Find where the given text appears and provide that cell's center as [x, y] coordinate. 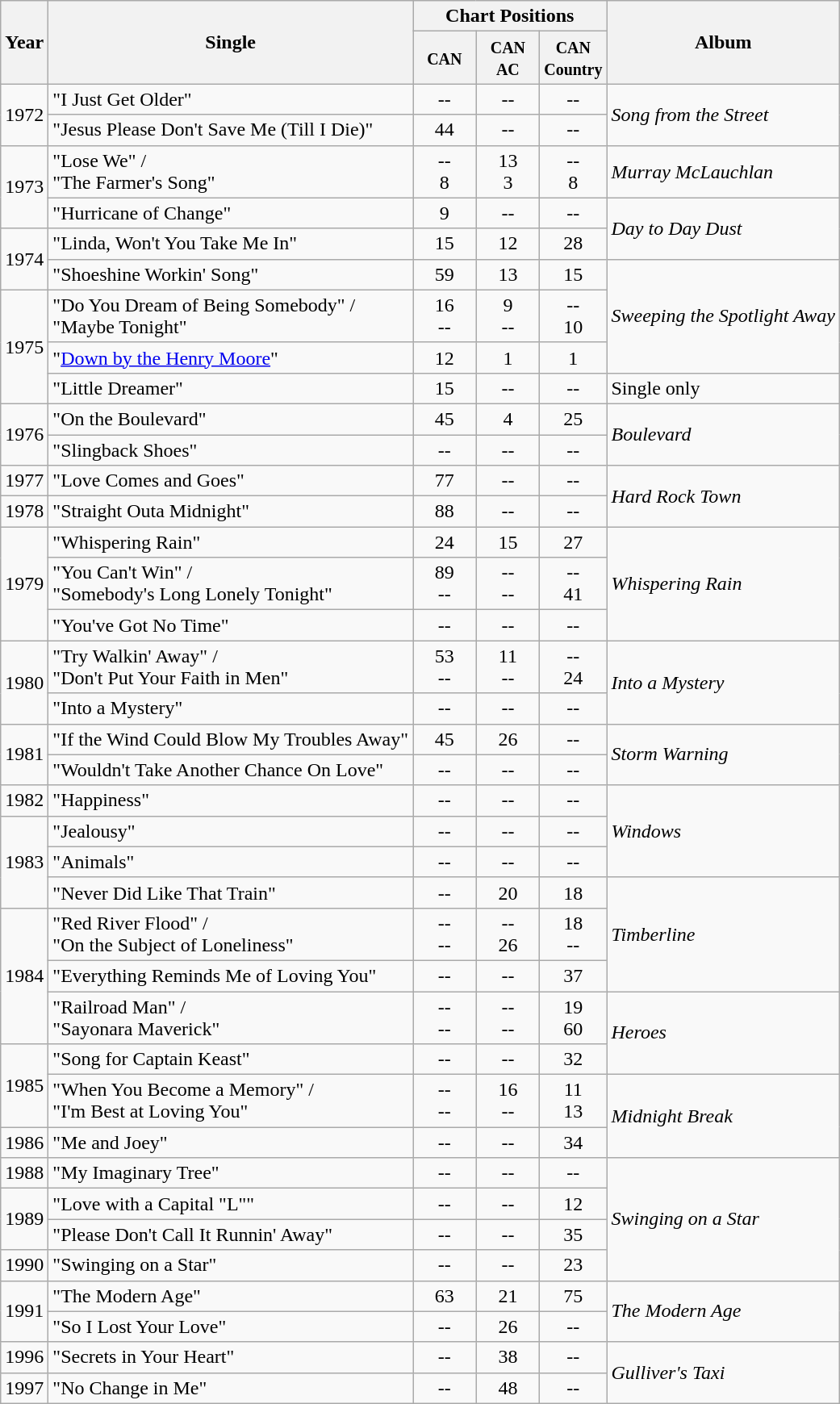
Song from the Street [723, 115]
"Red River Flood" /"On the Subject of Loneliness" [231, 934]
"You Can't Win" /"Somebody's Long Lonely Tonight" [231, 584]
"Everything Reminds Me of Loving You" [231, 976]
1977 [24, 481]
1996 [24, 1357]
Swinging on a Star [723, 1219]
Windows [723, 831]
1984 [24, 976]
"Linda, Won't You Take Me In" [231, 244]
"Whispering Rain" [231, 542]
Midnight Break [723, 1117]
38 [508, 1357]
Murray McLauchlan [723, 171]
1960 [573, 1017]
77 [445, 481]
13 [508, 274]
"When You Become a Memory" / "I'm Best at Loving You" [231, 1101]
63 [445, 1296]
"Jesus Please Don't Save Me (Till I Die)" [231, 130]
"Shoeshine Workin' Song" [231, 274]
"My Imaginary Tree" [231, 1173]
34 [573, 1143]
"Little Dreamer" [231, 388]
"Love with a Capital "L"" [231, 1204]
"Hurricane of Change" [231, 213]
4 [508, 419]
27 [573, 542]
CAN AC [508, 58]
88 [445, 512]
1988 [24, 1173]
"Lose We" /"The Farmer's Song" [231, 171]
"Animals" [231, 862]
"Song for Captain Keast" [231, 1059]
"Slingback Shoes" [231, 449]
44 [445, 130]
9 [445, 213]
20 [508, 892]
1113 [573, 1101]
CAN [445, 58]
Single [231, 42]
21 [508, 1296]
37 [573, 976]
89-- [445, 584]
Boulevard [723, 434]
59 [445, 274]
1982 [24, 800]
"The Modern Age" [231, 1296]
"Secrets in Your Heart" [231, 1357]
1980 [24, 683]
Hard Rock Town [723, 496]
1978 [24, 512]
"Into a Mystery" [231, 708]
"You've Got No Time" [231, 625]
"On the Boulevard" [231, 419]
Chart Positions [510, 16]
24 [445, 542]
35 [573, 1235]
Single only [723, 388]
"Down by the Henry Moore" [231, 357]
"Me and Joey" [231, 1143]
1979 [24, 584]
The Modern Age [723, 1311]
Whispering Rain [723, 584]
"Railroad Man" / "Sayonara Maverick" [231, 1017]
48 [508, 1388]
Heroes [723, 1033]
1997 [24, 1388]
"No Change in Me" [231, 1388]
9-- [508, 316]
"Please Don't Call It Runnin' Away" [231, 1235]
Timberline [723, 934]
28 [573, 244]
"Wouldn't Take Another Chance On Love" [231, 770]
"Never Did Like That Train" [231, 892]
"Happiness" [231, 800]
"So I Lost Your Love" [231, 1327]
"If the Wind Could Blow My Troubles Away" [231, 739]
1983 [24, 862]
1976 [24, 434]
"Try Walkin' Away" /"Don't Put Your Faith in Men" [231, 666]
--26 [508, 934]
1990 [24, 1265]
"Swinging on a Star" [231, 1265]
Year [24, 42]
1972 [24, 115]
1989 [24, 1219]
53-- [445, 666]
1985 [24, 1086]
1986 [24, 1143]
"Jealousy" [231, 831]
1991 [24, 1311]
18-- [573, 934]
"Straight Outa Midnight" [231, 512]
1974 [24, 259]
"I Just Get Older" [231, 99]
Gulliver's Taxi [723, 1373]
23 [573, 1265]
32 [573, 1059]
11-- [508, 666]
25 [573, 419]
"Love Comes and Goes" [231, 481]
Into a Mystery [723, 683]
13 3 [508, 171]
CAN Country [573, 58]
--24 [573, 666]
1981 [24, 754]
Storm Warning [723, 754]
Sweeping the Spotlight Away [723, 316]
"Do You Dream of Being Somebody" /"Maybe Tonight" [231, 316]
1975 [24, 347]
75 [573, 1296]
18 [573, 892]
1973 [24, 187]
Day to Day Dust [723, 228]
--10 [573, 316]
Album [723, 42]
--41 [573, 584]
